Provide the (x, y) coordinate of the cell's center where the given text is located.  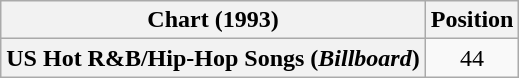
44 (472, 58)
US Hot R&B/Hip-Hop Songs (Billboard) (213, 58)
Chart (1993) (213, 20)
Position (472, 20)
